Capture the cell that displays the provided text and extract its (X, Y) central coordinate. 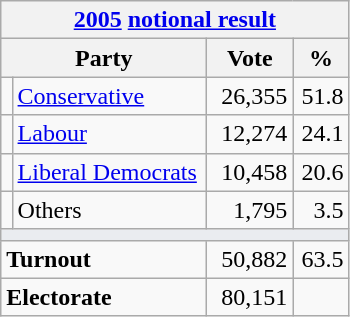
Others (110, 210)
Conservative (110, 96)
% (321, 58)
50,882 (250, 259)
Electorate (104, 297)
3.5 (321, 210)
63.5 (321, 259)
Turnout (104, 259)
Vote (250, 58)
1,795 (250, 210)
Liberal Democrats (110, 172)
Labour (110, 134)
26,355 (250, 96)
51.8 (321, 96)
Party (104, 58)
2005 notional result (175, 20)
20.6 (321, 172)
10,458 (250, 172)
80,151 (250, 297)
12,274 (250, 134)
24.1 (321, 134)
